From the cell containing the given text, extract its center point as [x, y] coordinate. 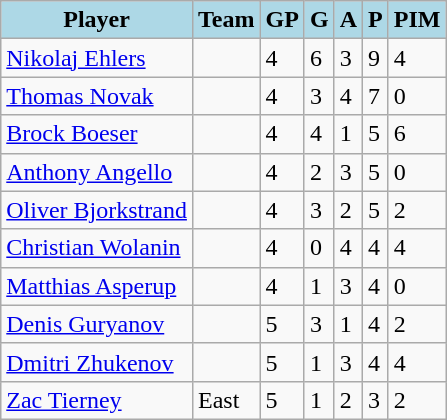
Denis Guryanov [97, 324]
P [376, 20]
Christian Wolanin [97, 248]
GP [282, 20]
A [348, 20]
Nikolaj Ehlers [97, 58]
Thomas Novak [97, 96]
Dmitri Zhukenov [97, 362]
Anthony Angello [97, 172]
G [319, 20]
Team [226, 20]
East [226, 400]
Oliver Bjorkstrand [97, 210]
Matthias Asperup [97, 286]
Player [97, 20]
Zac Tierney [97, 400]
Brock Boeser [97, 134]
PIM [417, 20]
7 [376, 96]
9 [376, 58]
